Locate the cell with the specified text and output its (X, Y) center coordinate. 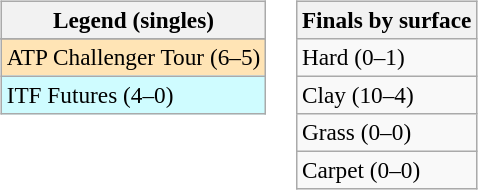
ITF Futures (4–0) (133, 95)
Carpet (0–0) (387, 171)
Hard (0–1) (387, 57)
ATP Challenger Tour (6–5) (133, 57)
Clay (10–4) (387, 95)
Legend (singles) (133, 20)
Finals by surface (387, 20)
Grass (0–0) (387, 133)
